Return the (X, Y) coordinate for the center point of the cell that contains the specified text.  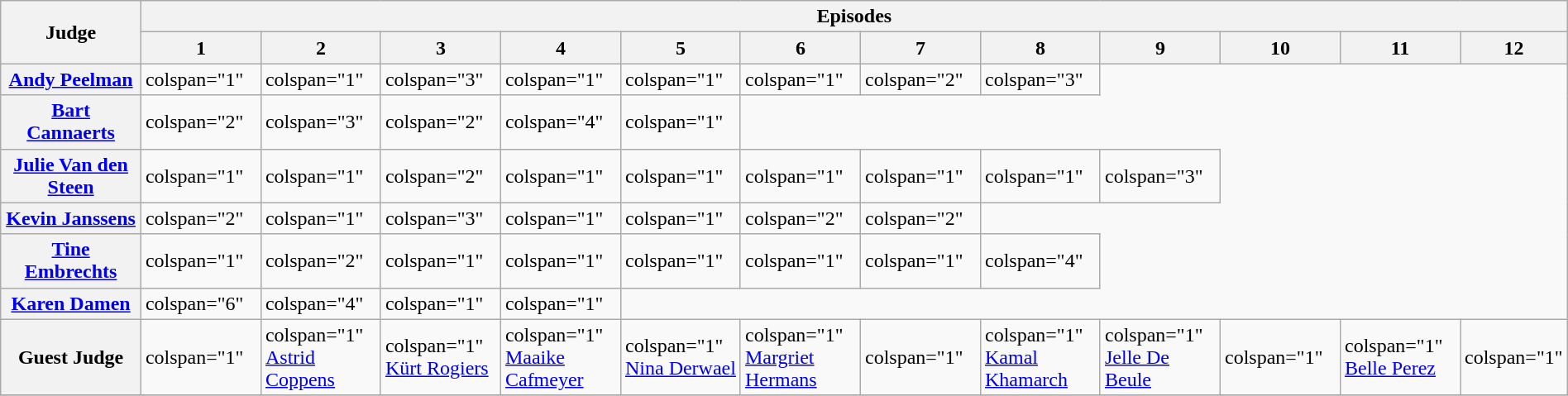
1 (200, 48)
Kevin Janssens (71, 218)
5 (680, 48)
Julie Van den Steen (71, 175)
colspan="1" Jelle De Beule (1159, 357)
11 (1399, 48)
12 (1514, 48)
colspan="1" Belle Perez (1399, 357)
Episodes (853, 17)
8 (1040, 48)
6 (801, 48)
colspan="6" (200, 303)
colspan="1" Maaike Cafmeyer (561, 357)
Judge (71, 32)
colspan="1" Nina Derwael (680, 357)
colspan="1" Astrid Coppens (321, 357)
10 (1280, 48)
colspan="1" Kürt Rogiers (440, 357)
colspan="1" Margriet Hermans (801, 357)
7 (920, 48)
Guest Judge (71, 357)
9 (1159, 48)
Karen Damen (71, 303)
Tine Embrechts (71, 261)
Andy Peelman (71, 79)
4 (561, 48)
Bart Cannaerts (71, 122)
2 (321, 48)
colspan="1" Kamal Khamarch (1040, 357)
3 (440, 48)
